From the cell containing the given text, extract its center point as (x, y) coordinate. 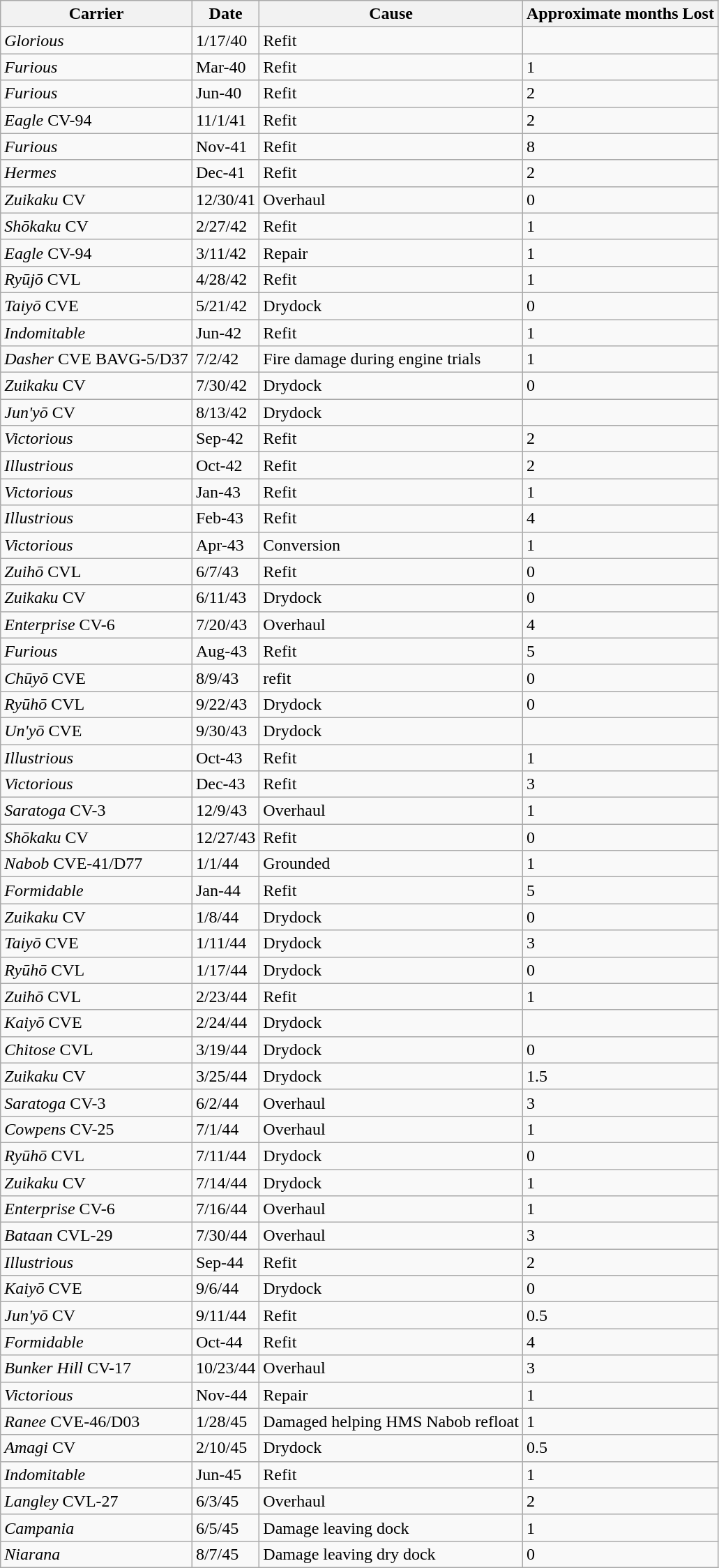
Sep-42 (225, 439)
2/24/44 (225, 1023)
Dec-43 (225, 784)
9/11/44 (225, 1315)
Nov-41 (225, 147)
7/1/44 (225, 1129)
Oct-43 (225, 757)
Ranee CVE-46/D03 (96, 1421)
6/2/44 (225, 1103)
Nabob CVE-41/D77 (96, 864)
9/30/43 (225, 731)
Langley CVL-27 (96, 1501)
Ryūjō CVL (96, 279)
12/30/41 (225, 200)
1/1/44 (225, 864)
1/17/40 (225, 40)
Niarana (96, 1554)
8/13/42 (225, 412)
1/8/44 (225, 917)
2/23/44 (225, 996)
3/11/42 (225, 253)
Grounded (391, 864)
Oct-42 (225, 465)
11/1/41 (225, 120)
Oct-44 (225, 1342)
Jun-40 (225, 94)
Damaged helping HMS Nabob refloat (391, 1421)
Cowpens CV-25 (96, 1129)
Apr-43 (225, 545)
Sep-44 (225, 1262)
Chitose CVL (96, 1050)
Nov-44 (225, 1395)
Dec-41 (225, 173)
2/27/42 (225, 226)
7/16/44 (225, 1209)
Amagi CV (96, 1448)
8 (620, 147)
Feb-43 (225, 518)
6/11/43 (225, 598)
1.5 (620, 1076)
3/25/44 (225, 1076)
Dasher CVE BAVG-5/D37 (96, 359)
9/6/44 (225, 1289)
5/21/42 (225, 306)
refit (391, 678)
Damage leaving dock (391, 1528)
Date (225, 14)
Hermes (96, 173)
6/7/43 (225, 572)
Bunker Hill CV-17 (96, 1368)
9/22/43 (225, 704)
2/10/45 (225, 1448)
Aug-43 (225, 651)
7/30/42 (225, 386)
Campania (96, 1528)
7/20/43 (225, 625)
Chūyō CVE (96, 678)
Un'yō CVE (96, 731)
1/11/44 (225, 943)
4/28/42 (225, 279)
10/23/44 (225, 1368)
8/9/43 (225, 678)
12/27/43 (225, 837)
Jun-45 (225, 1474)
Cause (391, 14)
Damage leaving dry dock (391, 1554)
Fire damage during engine trials (391, 359)
6/5/45 (225, 1528)
7/11/44 (225, 1156)
3/19/44 (225, 1050)
Carrier (96, 14)
12/9/43 (225, 811)
Bataan CVL-29 (96, 1236)
Jun-42 (225, 333)
7/2/42 (225, 359)
1/17/44 (225, 970)
1/28/45 (225, 1421)
Mar-40 (225, 67)
Jan-44 (225, 890)
6/3/45 (225, 1501)
Approximate months Lost (620, 14)
7/30/44 (225, 1236)
Jan-43 (225, 492)
Conversion (391, 545)
7/14/44 (225, 1183)
Glorious (96, 40)
8/7/45 (225, 1554)
